Provide the [X, Y] coordinate of the cell's center where the given text is located.  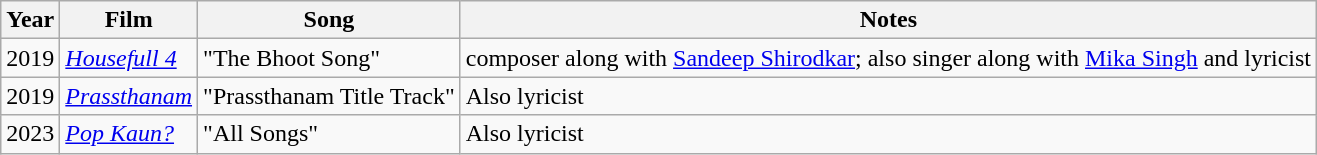
Prassthanam [129, 96]
2023 [30, 134]
Housefull 4 [129, 58]
Notes [888, 20]
Pop Kaun? [129, 134]
"All Songs" [330, 134]
Year [30, 20]
Song [330, 20]
"Prassthanam Title Track" [330, 96]
composer along with Sandeep Shirodkar; also singer along with Mika Singh and lyricist [888, 58]
Film [129, 20]
"The Bhoot Song" [330, 58]
